Provide the (X, Y) coordinate of the cell's center where the given text is located.  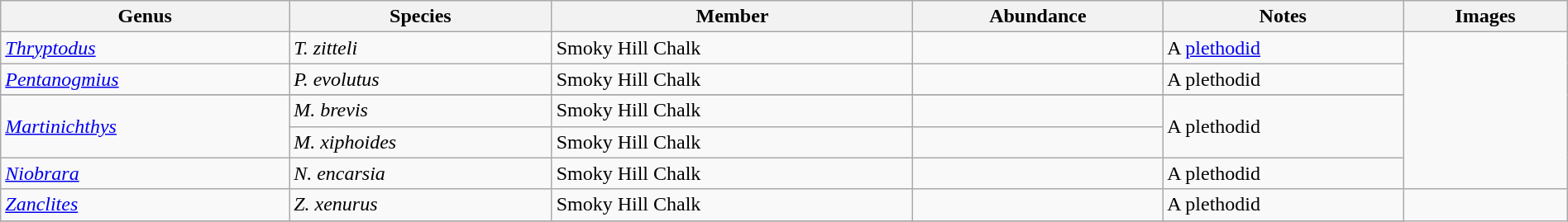
Thryptodus (146, 48)
Pentanogmius (146, 79)
Genus (146, 17)
Z. xenurus (421, 205)
Species (421, 17)
Zanclites (146, 205)
Member (733, 17)
T. zitteli (421, 48)
Notes (1284, 17)
M. xiphoides (421, 142)
Abundance (1038, 17)
Niobrara (146, 173)
Martinichthys (146, 126)
N. encarsia (421, 173)
M. brevis (421, 111)
P. evolutus (421, 79)
Images (1485, 17)
